Output the [x, y] coordinate of the center of the cell containing the given text.  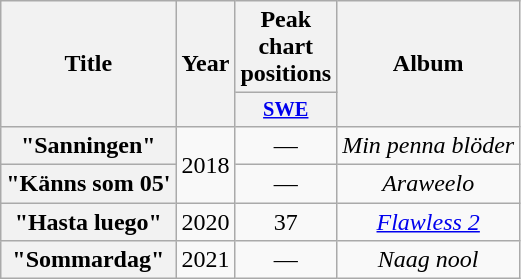
SWE [286, 110]
"Sommardag" [88, 260]
Flawless 2 [428, 222]
Araweelo [428, 184]
37 [286, 222]
"Hasta luego" [88, 222]
Album [428, 64]
Naag nool [428, 260]
2021 [206, 260]
2018 [206, 164]
Year [206, 64]
Title [88, 64]
2020 [206, 222]
"Sanningen" [88, 145]
Min penna blöder [428, 145]
Peak chart positions [286, 47]
"Känns som 05' [88, 184]
